Scan for the cell matching the given text and deliver its [X, Y] coordinate at center. 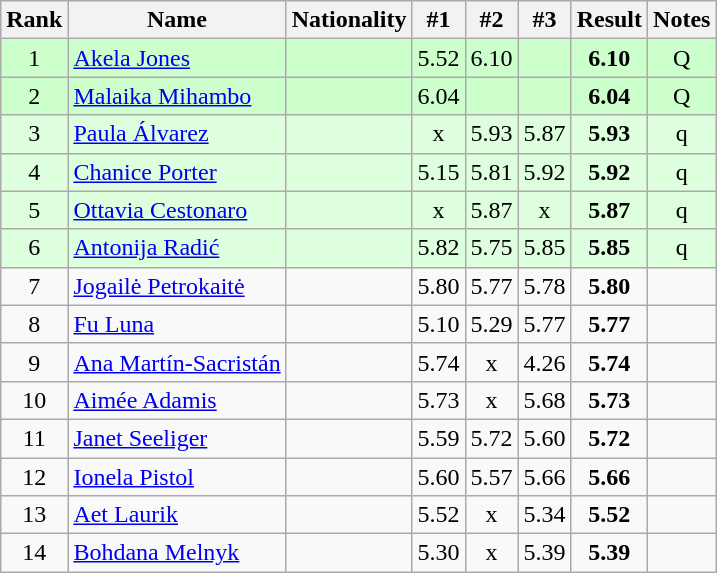
7 [34, 286]
Ionela Pistol [177, 477]
14 [34, 553]
13 [34, 515]
Bohdana Melnyk [177, 553]
5.59 [438, 438]
4 [34, 172]
#1 [438, 20]
1 [34, 58]
Result [609, 20]
5.29 [492, 324]
5.81 [492, 172]
Fu Luna [177, 324]
Ottavia Cestonaro [177, 210]
5.30 [438, 553]
5.68 [544, 400]
11 [34, 438]
Notes [682, 20]
5.82 [438, 248]
4.26 [544, 362]
5.75 [492, 248]
9 [34, 362]
Janet Seeliger [177, 438]
5.15 [438, 172]
Nationality [349, 20]
Ana Martín-Sacristán [177, 362]
#3 [544, 20]
2 [34, 96]
Name [177, 20]
10 [34, 400]
3 [34, 134]
Aimée Adamis [177, 400]
5 [34, 210]
5.78 [544, 286]
Malaika Mihambo [177, 96]
5.57 [492, 477]
Antonija Radić [177, 248]
8 [34, 324]
#2 [492, 20]
Jogailė Petrokaitė [177, 286]
Akela Jones [177, 58]
Chanice Porter [177, 172]
Rank [34, 20]
6 [34, 248]
5.10 [438, 324]
12 [34, 477]
5.34 [544, 515]
Aet Laurik [177, 515]
Paula Álvarez [177, 134]
